Search for the cell housing the specified text and yield its [x, y] center coordinate. 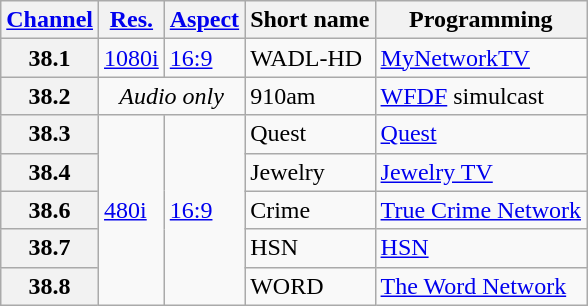
Res. [132, 20]
910am [310, 96]
38.3 [50, 134]
38.7 [50, 248]
Jewelry TV [481, 172]
38.4 [50, 172]
38.8 [50, 286]
Crime [310, 210]
WFDF simulcast [481, 96]
38.2 [50, 96]
480i [132, 210]
1080i [132, 58]
Aspect [204, 20]
38.6 [50, 210]
Short name [310, 20]
38.1 [50, 58]
True Crime Network [481, 210]
WADL-HD [310, 58]
WORD [310, 286]
Audio only [172, 96]
The Word Network [481, 286]
MyNetworkTV [481, 58]
Jewelry [310, 172]
Programming [481, 20]
Channel [50, 20]
